Return [X, Y] of the center of cell containing provided text 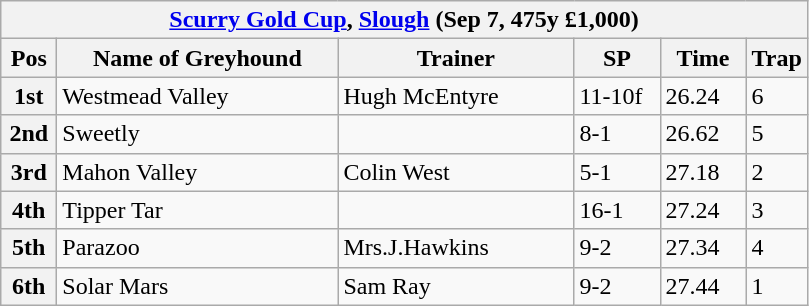
Colin West [456, 172]
1st [29, 96]
6 [776, 96]
5-1 [617, 172]
Parazoo [198, 248]
6th [29, 286]
3 [776, 210]
SP [617, 58]
Pos [29, 58]
2nd [29, 134]
Westmead Valley [198, 96]
4th [29, 210]
11-10f [617, 96]
27.34 [703, 248]
2 [776, 172]
3rd [29, 172]
Sweetly [198, 134]
Scurry Gold Cup, Slough (Sep 7, 475y £1,000) [404, 20]
Tipper Tar [198, 210]
Sam Ray [456, 286]
1 [776, 286]
Trainer [456, 58]
26.62 [703, 134]
Trap [776, 58]
4 [776, 248]
Name of Greyhound [198, 58]
Time [703, 58]
26.24 [703, 96]
27.44 [703, 286]
5th [29, 248]
Solar Mars [198, 286]
Mrs.J.Hawkins [456, 248]
16-1 [617, 210]
27.18 [703, 172]
27.24 [703, 210]
Mahon Valley [198, 172]
5 [776, 134]
Hugh McEntyre [456, 96]
8-1 [617, 134]
